Scan for the cell matching the given text and deliver its (X, Y) coordinate at center. 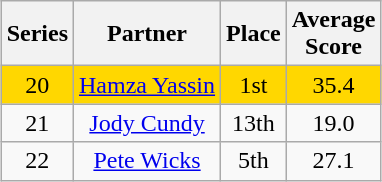
1st (254, 85)
Place (254, 34)
13th (254, 123)
5th (254, 161)
27.1 (334, 161)
22 (37, 161)
20 (37, 85)
Partner (148, 34)
35.4 (334, 85)
21 (37, 123)
19.0 (334, 123)
Jody Cundy (148, 123)
Series (37, 34)
AverageScore (334, 34)
Pete Wicks (148, 161)
Hamza Yassin (148, 85)
